Scan for the cell matching the given text and deliver its [x, y] coordinate at center. 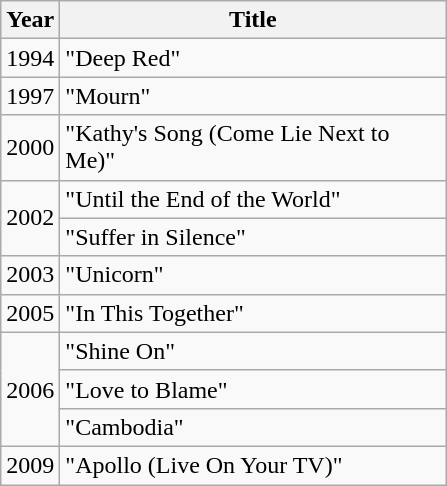
"Apollo (Live On Your TV)" [253, 465]
"Kathy's Song (Come Lie Next to Me)" [253, 148]
"Shine On" [253, 351]
"Until the End of the World" [253, 199]
"Unicorn" [253, 275]
Year [30, 20]
"Cambodia" [253, 427]
Title [253, 20]
"In This Together" [253, 313]
1997 [30, 96]
"Love to Blame" [253, 389]
"Suffer in Silence" [253, 237]
2000 [30, 148]
2009 [30, 465]
2002 [30, 218]
"Mourn" [253, 96]
"Deep Red" [253, 58]
1994 [30, 58]
2005 [30, 313]
2006 [30, 389]
2003 [30, 275]
